For the text-containing cell, return its midpoint in (X, Y) coordinate format. 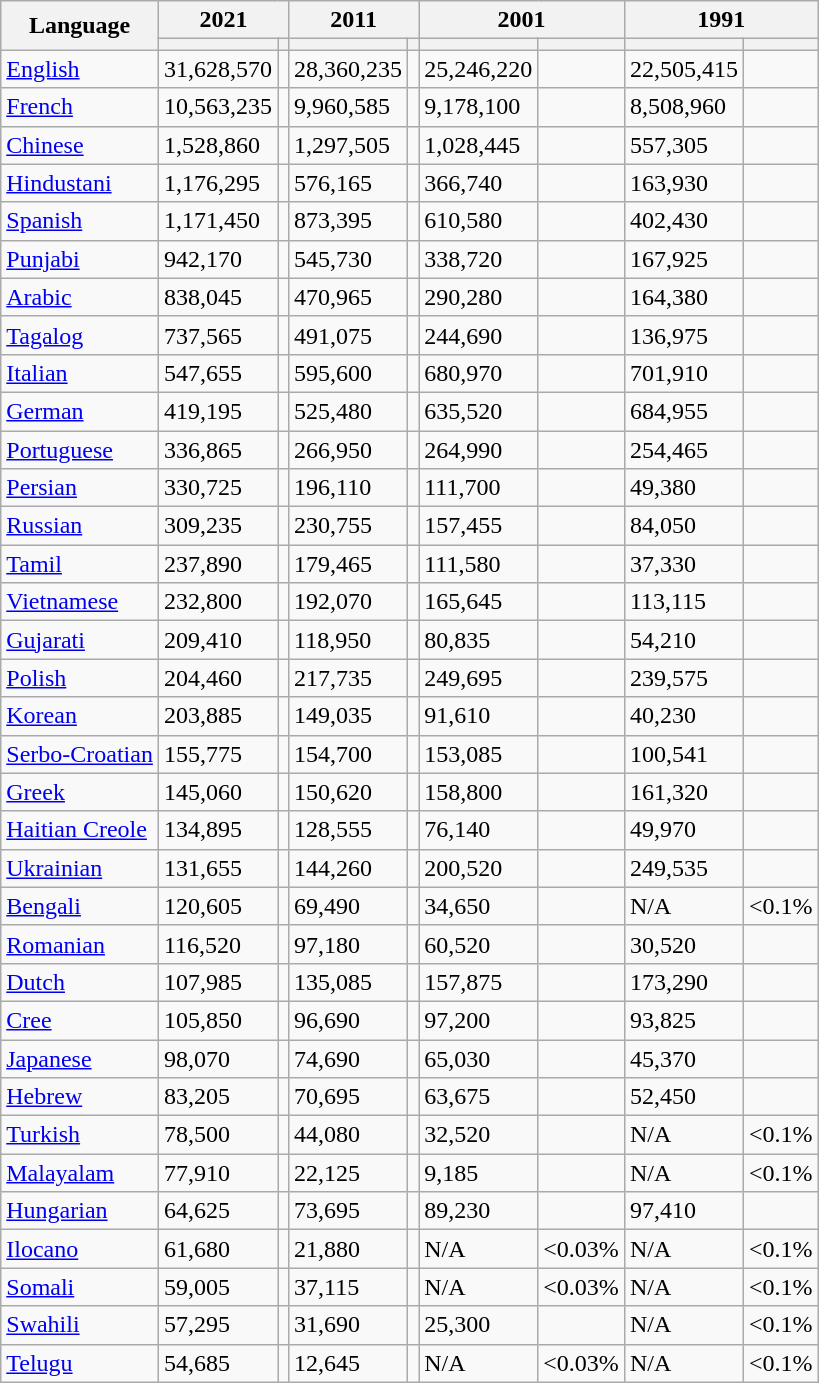
419,195 (218, 411)
1,171,450 (218, 221)
120,605 (218, 906)
Hindustani (80, 183)
244,690 (478, 335)
89,230 (478, 1211)
Chinese (80, 145)
Ukrainian (80, 868)
290,280 (478, 297)
31,628,570 (218, 69)
60,520 (478, 944)
254,465 (684, 449)
1,297,505 (348, 145)
684,955 (684, 411)
2001 (522, 20)
30,520 (684, 944)
635,520 (478, 411)
118,950 (348, 640)
167,925 (684, 259)
Tamil (80, 564)
French (80, 107)
77,910 (218, 1173)
366,740 (478, 183)
54,210 (684, 640)
680,970 (478, 373)
40,230 (684, 716)
Polish (80, 678)
22,125 (348, 1173)
157,875 (478, 982)
105,850 (218, 1020)
Vietnamese (80, 602)
336,865 (218, 449)
8,508,960 (684, 107)
547,655 (218, 373)
134,895 (218, 830)
157,455 (478, 526)
9,178,100 (478, 107)
49,970 (684, 830)
217,735 (348, 678)
78,500 (218, 1135)
204,460 (218, 678)
Italian (80, 373)
Swahili (80, 1325)
Bengali (80, 906)
10,563,235 (218, 107)
25,300 (478, 1325)
65,030 (478, 1059)
37,330 (684, 564)
264,990 (478, 449)
61,680 (218, 1249)
525,480 (348, 411)
150,620 (348, 792)
44,080 (348, 1135)
155,775 (218, 754)
145,060 (218, 792)
28,360,235 (348, 69)
63,675 (478, 1097)
192,070 (348, 602)
338,720 (478, 259)
1,528,860 (218, 145)
97,410 (684, 1211)
64,625 (218, 1211)
91,610 (478, 716)
491,075 (348, 335)
32,520 (478, 1135)
Japanese (80, 1059)
107,985 (218, 982)
Punjabi (80, 259)
Spanish (80, 221)
165,645 (478, 602)
80,835 (478, 640)
402,430 (684, 221)
Portuguese (80, 449)
153,085 (478, 754)
179,465 (348, 564)
100,541 (684, 754)
249,535 (684, 868)
Haitian Creole (80, 830)
737,565 (218, 335)
1,028,445 (478, 145)
Arabic (80, 297)
470,965 (348, 297)
Telugu (80, 1363)
239,575 (684, 678)
49,380 (684, 488)
2011 (354, 20)
942,170 (218, 259)
34,650 (478, 906)
Turkish (80, 1135)
116,520 (218, 944)
149,035 (348, 716)
70,695 (348, 1097)
Ilocano (80, 1249)
1991 (721, 20)
97,200 (478, 1020)
25,246,220 (478, 69)
131,655 (218, 868)
330,725 (218, 488)
83,205 (218, 1097)
21,880 (348, 1249)
111,700 (478, 488)
37,115 (348, 1287)
610,580 (478, 221)
Greek (80, 792)
Gujarati (80, 640)
Korean (80, 716)
209,410 (218, 640)
74,690 (348, 1059)
English (80, 69)
266,950 (348, 449)
1,176,295 (218, 183)
237,890 (218, 564)
54,685 (218, 1363)
96,690 (348, 1020)
Language (80, 26)
595,600 (348, 373)
Hebrew (80, 1097)
45,370 (684, 1059)
12,645 (348, 1363)
69,490 (348, 906)
Malayalam (80, 1173)
154,700 (348, 754)
57,295 (218, 1325)
Russian (80, 526)
161,320 (684, 792)
232,800 (218, 602)
31,690 (348, 1325)
230,755 (348, 526)
200,520 (478, 868)
German (80, 411)
158,800 (478, 792)
196,110 (348, 488)
Romanian (80, 944)
Hungarian (80, 1211)
576,165 (348, 183)
2021 (223, 20)
52,450 (684, 1097)
Serbo-Croatian (80, 754)
Dutch (80, 982)
557,305 (684, 145)
163,930 (684, 183)
76,140 (478, 830)
135,085 (348, 982)
173,290 (684, 982)
Tagalog (80, 335)
111,580 (478, 564)
113,115 (684, 602)
73,695 (348, 1211)
22,505,415 (684, 69)
Persian (80, 488)
93,825 (684, 1020)
128,555 (348, 830)
9,185 (478, 1173)
59,005 (218, 1287)
545,730 (348, 259)
249,695 (478, 678)
144,260 (348, 868)
97,180 (348, 944)
Somali (80, 1287)
701,910 (684, 373)
Cree (80, 1020)
838,045 (218, 297)
136,975 (684, 335)
164,380 (684, 297)
84,050 (684, 526)
203,885 (218, 716)
309,235 (218, 526)
873,395 (348, 221)
98,070 (218, 1059)
9,960,585 (348, 107)
